Find where the given text appears and provide that cell's center as [x, y] coordinate. 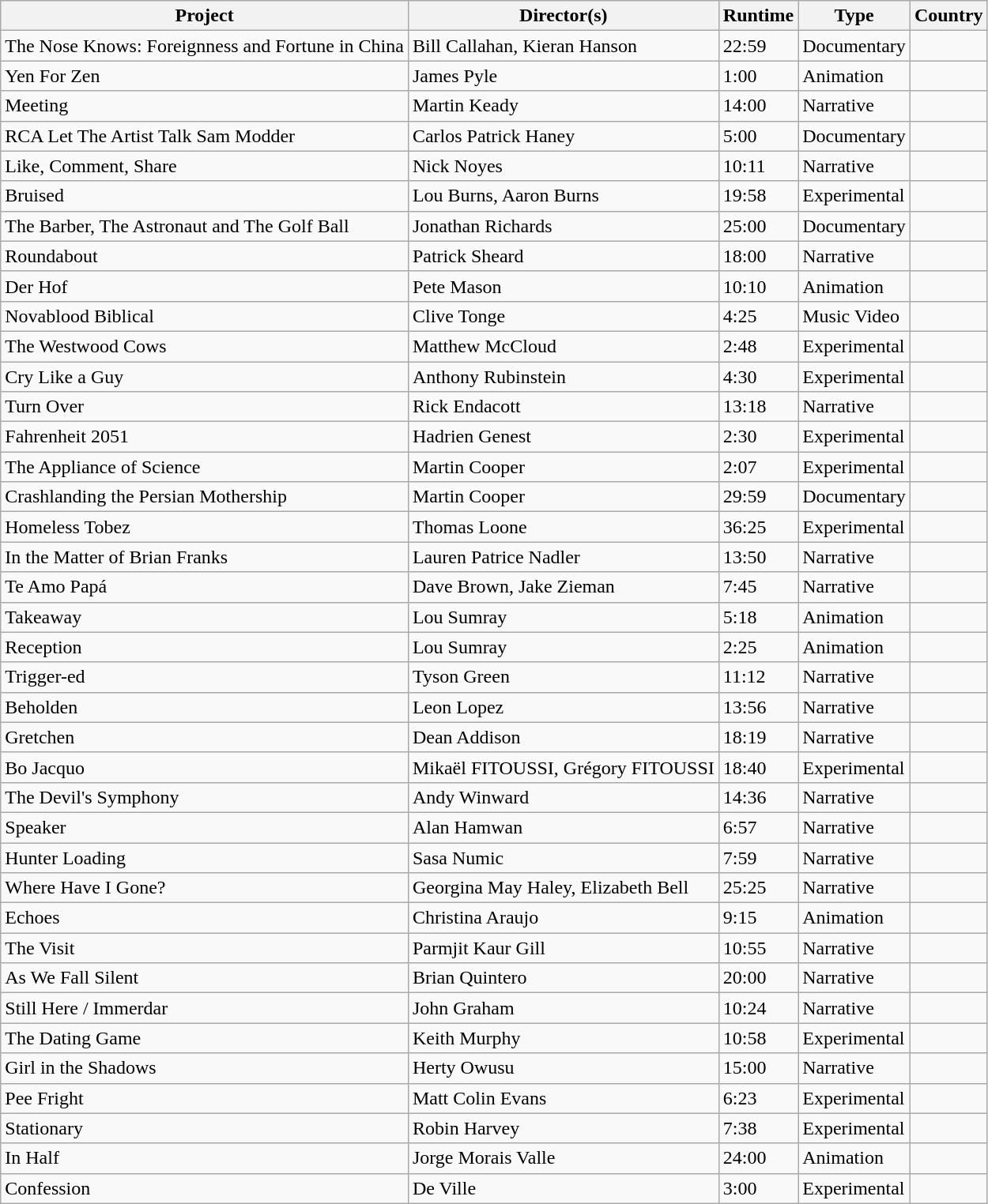
RCA Let The Artist Talk Sam Modder [205, 136]
Matt Colin Evans [563, 1098]
4:25 [758, 316]
Dean Addison [563, 737]
Matthew McCloud [563, 346]
10:24 [758, 1008]
Meeting [205, 106]
18:40 [758, 767]
Sasa Numic [563, 857]
Andy Winward [563, 797]
Alan Hamwan [563, 827]
Novablood Biblical [205, 316]
29:59 [758, 497]
Rick Endacott [563, 407]
Bill Callahan, Kieran Hanson [563, 46]
Carlos Patrick Haney [563, 136]
10:55 [758, 948]
Parmjit Kaur Gill [563, 948]
6:23 [758, 1098]
Project [205, 16]
Dave Brown, Jake Zieman [563, 587]
Gretchen [205, 737]
The Barber, The Astronaut and The Golf Ball [205, 226]
22:59 [758, 46]
Stationary [205, 1128]
Music Video [854, 316]
4:30 [758, 377]
13:56 [758, 707]
Robin Harvey [563, 1128]
20:00 [758, 978]
18:00 [758, 256]
Type [854, 16]
9:15 [758, 918]
24:00 [758, 1158]
Der Hof [205, 286]
Speaker [205, 827]
25:25 [758, 888]
Takeaway [205, 617]
Confession [205, 1188]
Beholden [205, 707]
De Ville [563, 1188]
Patrick Sheard [563, 256]
25:00 [758, 226]
Country [948, 16]
Anthony Rubinstein [563, 377]
Brian Quintero [563, 978]
The Devil's Symphony [205, 797]
Runtime [758, 16]
2:30 [758, 437]
The Nose Knows: Foreignness and Fortune in China [205, 46]
13:50 [758, 557]
Pee Fright [205, 1098]
The Visit [205, 948]
Keith Murphy [563, 1038]
James Pyle [563, 76]
15:00 [758, 1068]
Tyson Green [563, 677]
2:48 [758, 346]
Pete Mason [563, 286]
John Graham [563, 1008]
2:07 [758, 467]
Echoes [205, 918]
7:45 [758, 587]
Bo Jacquo [205, 767]
Cry Like a Guy [205, 377]
11:12 [758, 677]
18:19 [758, 737]
6:57 [758, 827]
Georgina May Haley, Elizabeth Bell [563, 888]
Herty Owusu [563, 1068]
3:00 [758, 1188]
1:00 [758, 76]
Hadrien Genest [563, 437]
Jorge Morais Valle [563, 1158]
In Half [205, 1158]
5:00 [758, 136]
Mikaël FITOUSSI, Grégory FITOUSSI [563, 767]
Turn Over [205, 407]
Martin Keady [563, 106]
14:00 [758, 106]
19:58 [758, 196]
Where Have I Gone? [205, 888]
36:25 [758, 527]
Trigger-ed [205, 677]
The Dating Game [205, 1038]
Lou Burns, Aaron Burns [563, 196]
Homeless Tobez [205, 527]
5:18 [758, 617]
Christina Araujo [563, 918]
Roundabout [205, 256]
Girl in the Shadows [205, 1068]
The Westwood Cows [205, 346]
14:36 [758, 797]
Bruised [205, 196]
Thomas Loone [563, 527]
Like, Comment, Share [205, 166]
Lauren Patrice Nadler [563, 557]
Still Here / Immerdar [205, 1008]
Hunter Loading [205, 857]
As We Fall Silent [205, 978]
Crashlanding the Persian Mothership [205, 497]
In the Matter of Brian Franks [205, 557]
Jonathan Richards [563, 226]
Fahrenheit 2051 [205, 437]
Nick Noyes [563, 166]
7:38 [758, 1128]
Te Amo Papá [205, 587]
Clive Tonge [563, 316]
2:25 [758, 647]
10:11 [758, 166]
Leon Lopez [563, 707]
Director(s) [563, 16]
Reception [205, 647]
10:58 [758, 1038]
13:18 [758, 407]
7:59 [758, 857]
The Appliance of Science [205, 467]
10:10 [758, 286]
Yen For Zen [205, 76]
